Search for the cell housing the specified text and yield its [X, Y] center coordinate. 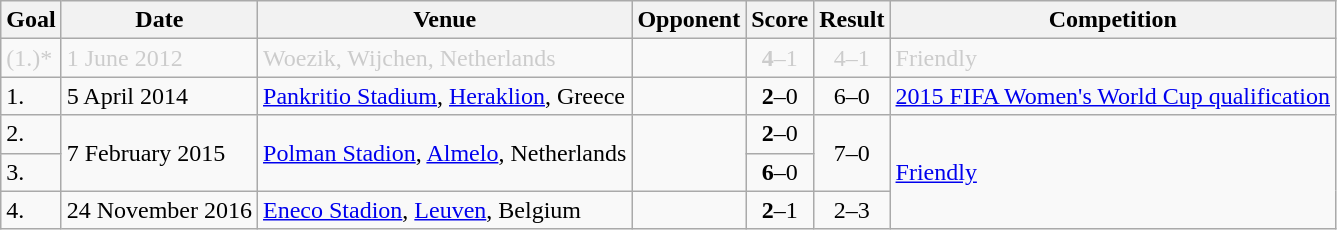
Eneco Stadion, Leuven, Belgium [445, 210]
2. [31, 134]
Goal [31, 20]
2–1 [780, 210]
7 February 2015 [159, 153]
Pankritio Stadium, Heraklion, Greece [445, 96]
7–0 [852, 153]
Opponent [689, 20]
2015 FIFA Women's World Cup qualification [1113, 96]
Venue [445, 20]
Polman Stadion, Almelo, Netherlands [445, 153]
Competition [1113, 20]
2–3 [852, 210]
Date [159, 20]
5 April 2014 [159, 96]
4. [31, 210]
1 June 2012 [159, 58]
3. [31, 172]
(1.)* [31, 58]
24 November 2016 [159, 210]
Result [852, 20]
1. [31, 96]
Score [780, 20]
Woezik, Wijchen, Netherlands [445, 58]
